Return the [X, Y] coordinate for the center point of the cell that contains the specified text.  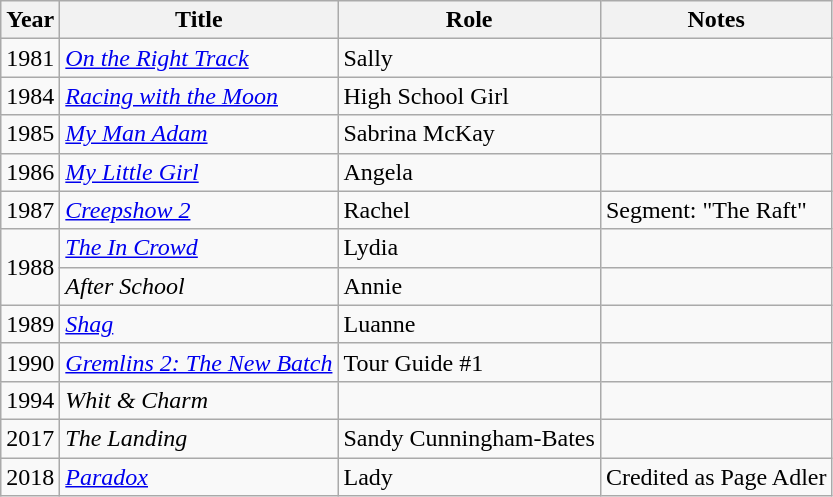
2018 [30, 477]
Lydia [469, 248]
Racing with the Moon [199, 96]
My Little Girl [199, 172]
Gremlins 2: The New Batch [199, 362]
Sally [469, 58]
1986 [30, 172]
Tour Guide #1 [469, 362]
Sandy Cunningham-Bates [469, 438]
1984 [30, 96]
Luanne [469, 324]
Angela [469, 172]
High School Girl [469, 96]
Lady [469, 477]
1994 [30, 400]
The In Crowd [199, 248]
1989 [30, 324]
The Landing [199, 438]
Title [199, 20]
After School [199, 286]
My Man Adam [199, 134]
Annie [469, 286]
1990 [30, 362]
1988 [30, 267]
Paradox [199, 477]
Shag [199, 324]
Credited as Page Adler [716, 477]
1981 [30, 58]
Sabrina McKay [469, 134]
1987 [30, 210]
Creepshow 2 [199, 210]
On the Right Track [199, 58]
2017 [30, 438]
Whit & Charm [199, 400]
Year [30, 20]
Notes [716, 20]
1985 [30, 134]
Rachel [469, 210]
Segment: "The Raft" [716, 210]
Role [469, 20]
